Search for the cell housing the specified text and yield its (x, y) center coordinate. 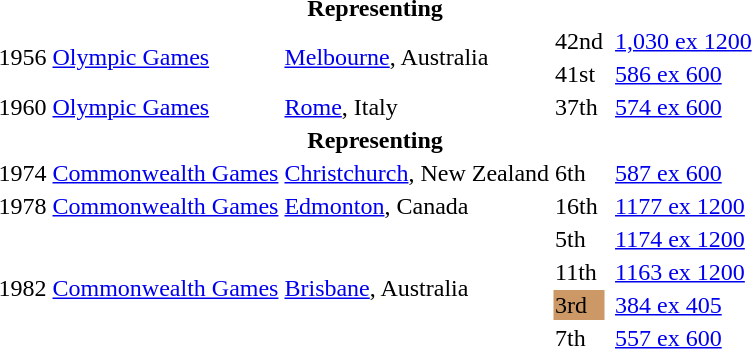
6th (580, 173)
42nd (580, 41)
Christchurch, New Zealand (417, 173)
11th (580, 272)
3rd (580, 305)
Rome, Italy (417, 107)
Melbourne, Australia (417, 58)
37th (580, 107)
41st (580, 74)
Edmonton, Canada (417, 206)
16th (580, 206)
5th (580, 239)
